From the cell containing the given text, extract its center point as (x, y) coordinate. 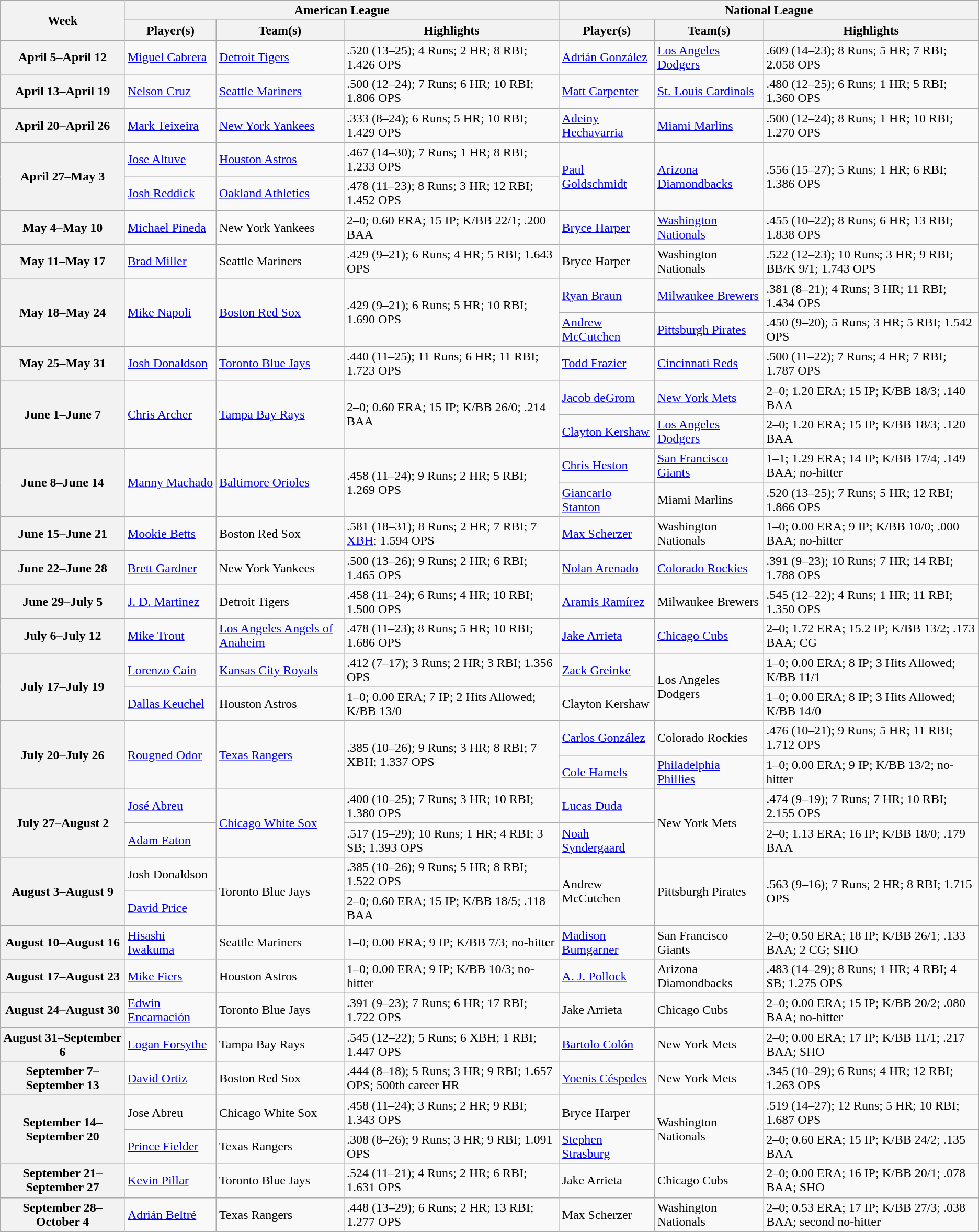
Josh Reddick (170, 194)
.474 (9–19); 7 Runs; 7 HR; 10 RBI; 2.155 OPS (871, 806)
July 17–July 19 (63, 687)
.391 (9–23); 7 Runs; 6 HR; 17 RBI; 1.722 OPS (452, 1011)
2–0; 1.20 ERA; 15 IP; K/BB 18/3; .120 BAA (871, 432)
Baltimore Orioles (280, 483)
Jacob deGrom (607, 398)
Rougned Odor (170, 755)
.480 (12–25); 6 Runs; 1 HR; 5 RBI; 1.360 OPS (871, 91)
1–1; 1.29 ERA; 14 IP; K/BB 17/4; .149 BAA; no-hitter (871, 466)
September 7–September 13 (63, 1079)
José Abreu (170, 806)
St. Louis Cardinals (709, 91)
Bartolo Colón (607, 1044)
April 13–April 19 (63, 91)
Prince Fielder (170, 1147)
Mark Teixeira (170, 126)
.391 (9–23); 10 Runs; 7 HR; 14 RBI; 1.788 OPS (871, 568)
August 10–August 16 (63, 942)
Manny Machado (170, 483)
.478 (11–23); 8 Runs; 5 HR; 10 RBI; 1.686 OPS (452, 636)
June 1–June 7 (63, 415)
1–0; 0.00 ERA; 8 IP; 3 Hits Allowed; K/BB 11/1 (871, 670)
Jose Abreu (170, 1112)
Philadelphia Phillies (709, 772)
.458 (11–24); 6 Runs; 4 HR; 10 RBI; 1.500 OPS (452, 602)
.563 (9–16); 7 Runs; 2 HR; 8 RBI; 1.715 OPS (871, 891)
Cole Hamels (607, 772)
Zack Greinke (607, 670)
Dallas Keuchel (170, 704)
2–0; 1.72 ERA; 15.2 IP; K/BB 13/2; .173 BAA; CG (871, 636)
1–0; 0.00 ERA; 7 IP; 2 Hits Allowed; K/BB 13/0 (452, 704)
Logan Forsythe (170, 1044)
.545 (12–22); 4 Runs; 1 HR; 11 RBI; 1.350 OPS (871, 602)
Adeiny Hechavarria (607, 126)
June 22–June 28 (63, 568)
June 15–June 21 (63, 534)
June 8–June 14 (63, 483)
.500 (12–24); 7 Runs; 6 HR; 10 RBI; 1.806 OPS (452, 91)
Adrián Beltré (170, 1215)
May 25–May 31 (63, 363)
.467 (14–30); 7 Runs; 1 HR; 8 RBI; 1.233 OPS (452, 159)
.519 (14–27); 12 Runs; 5 HR; 10 RBI; 1.687 OPS (871, 1112)
Paul Goldschmidt (607, 176)
September 14–September 20 (63, 1129)
.444 (8–18); 5 Runs; 3 HR; 9 RBI; 1.657 OPS; 500th career HR (452, 1079)
Mike Napoli (170, 312)
J. D. Martinez (170, 602)
July 6–July 12 (63, 636)
.520 (13–25); 4 Runs; 2 HR; 8 RBI; 1.426 OPS (452, 58)
May 11–May 17 (63, 262)
Nolan Arenado (607, 568)
1–0; 0.00 ERA; 9 IP; K/BB 7/3; no-hitter (452, 942)
Miguel Cabrera (170, 58)
.478 (11–23); 8 Runs; 3 HR; 12 RBI; 1.452 OPS (452, 194)
Kansas City Royals (280, 670)
Lucas Duda (607, 806)
.522 (12–23); 10 Runs; 3 HR; 9 RBI; BB/K 9/1; 1.743 OPS (871, 262)
Edwin Encarnación (170, 1011)
2–0; 1.20 ERA; 15 IP; K/BB 18/3; .140 BAA (871, 398)
Lorenzo Cain (170, 670)
.500 (13–26); 9 Runs; 2 HR; 6 RBI; 1.465 OPS (452, 568)
Yoenis Céspedes (607, 1079)
April 20–April 26 (63, 126)
1–0; 0.00 ERA; 9 IP; K/BB 10/3; no-hitter (452, 976)
2–0; 0.60 ERA; 15 IP; K/BB 18/5; .118 BAA (452, 908)
.345 (10–29); 6 Runs; 4 HR; 12 RBI; 1.263 OPS (871, 1079)
.429 (9–21); 6 Runs; 4 HR; 5 RBI; 1.643 OPS (452, 262)
.500 (11–22); 7 Runs; 4 HR; 7 RBI; 1.787 OPS (871, 363)
Mike Fiers (170, 976)
May 4–May 10 (63, 227)
.385 (10–26); 9 Runs; 5 HR; 8 RBI; 1.522 OPS (452, 874)
2–0; 0.00 ERA; 16 IP; K/BB 20/1; .078 BAA; SHO (871, 1180)
National League (769, 10)
.458 (11–24); 3 Runs; 2 HR; 9 RBI; 1.343 OPS (452, 1112)
1–0; 0.00 ERA; 8 IP; 3 Hits Allowed; K/BB 14/0 (871, 704)
Chris Archer (170, 415)
.517 (15–29); 10 Runs; 1 HR; 4 RBI; 3 SB; 1.393 OPS (452, 840)
Noah Syndergaard (607, 840)
September 28–October 4 (63, 1215)
April 27–May 3 (63, 176)
.458 (11–24); 9 Runs; 2 HR; 5 RBI; 1.269 OPS (452, 483)
April 5–April 12 (63, 58)
.308 (8–26); 9 Runs; 3 HR; 9 RBI; 1.091 OPS (452, 1147)
Giancarlo Stanton (607, 500)
1–0; 0.00 ERA; 9 IP; K/BB 10/0; .000 BAA; no-hitter (871, 534)
August 24–August 30 (63, 1011)
.455 (10–22); 8 Runs; 6 HR; 13 RBI; 1.838 OPS (871, 227)
Week (63, 20)
.483 (14–29); 8 Runs; 1 HR; 4 RBI; 4 SB; 1.275 OPS (871, 976)
.524 (11–21); 4 Runs; 2 HR; 6 RBI; 1.631 OPS (452, 1180)
.581 (18–31); 8 Runs; 2 HR; 7 RBI; 7 XBH; 1.594 OPS (452, 534)
Adrián González (607, 58)
Ryan Braun (607, 295)
August 3–August 9 (63, 891)
September 21–September 27 (63, 1180)
Jose Altuve (170, 159)
Adam Eaton (170, 840)
Nelson Cruz (170, 91)
David Price (170, 908)
2–0; 0.60 ERA; 15 IP; K/BB 24/2; .135 BAA (871, 1147)
Carlos González (607, 738)
Kevin Pillar (170, 1180)
Matt Carpenter (607, 91)
2–0; 0.50 ERA; 18 IP; K/BB 26/1; .133 BAA; 2 CG; SHO (871, 942)
American League (342, 10)
May 18–May 24 (63, 312)
Brad Miller (170, 262)
.429 (9–21); 6 Runs; 5 HR; 10 RBI; 1.690 OPS (452, 312)
Mookie Betts (170, 534)
2–0; 1.13 ERA; 16 IP; K/BB 18/0; .179 BAA (871, 840)
1–0; 0.00 ERA; 9 IP; K/BB 13/2; no-hitter (871, 772)
.333 (8–24); 6 Runs; 5 HR; 10 RBI; 1.429 OPS (452, 126)
David Ortiz (170, 1079)
August 31–September 6 (63, 1044)
July 27–August 2 (63, 823)
2–0; 0.60 ERA; 15 IP; K/BB 26/0; .214 BAA (452, 415)
2–0; 0.53 ERA; 17 IP; K/BB 27/3; .038 BAA; second no-hitter (871, 1215)
Todd Frazier (607, 363)
June 29–July 5 (63, 602)
Chris Heston (607, 466)
Mike Trout (170, 636)
Michael Pineda (170, 227)
.400 (10–25); 7 Runs; 3 HR; 10 RBI; 1.380 OPS (452, 806)
2–0; 0.00 ERA; 17 IP; K/BB 11/1; .217 BAA; SHO (871, 1044)
July 20–July 26 (63, 755)
.500 (12–24); 8 Runs; 1 HR; 10 RBI; 1.270 OPS (871, 126)
Madison Bumgarner (607, 942)
.556 (15–27); 5 Runs; 1 HR; 6 RBI; 1.386 OPS (871, 176)
August 17–August 23 (63, 976)
Oakland Athletics (280, 194)
.385 (10–26); 9 Runs; 3 HR; 8 RBI; 7 XBH; 1.337 OPS (452, 755)
Cincinnati Reds (709, 363)
.440 (11–25); 11 Runs; 6 HR; 11 RBI; 1.723 OPS (452, 363)
.476 (10–21); 9 Runs; 5 HR; 11 RBI; 1.712 OPS (871, 738)
2–0; 0.00 ERA; 15 IP; K/BB 20/2; .080 BAA; no-hitter (871, 1011)
Stephen Strasburg (607, 1147)
Los Angeles Angels of Anaheim (280, 636)
Brett Gardner (170, 568)
.609 (14–23); 8 Runs; 5 HR; 7 RBI; 2.058 OPS (871, 58)
Aramis Ramírez (607, 602)
.520 (13–25); 7 Runs; 5 HR; 12 RBI; 1.866 OPS (871, 500)
Hisashi Iwakuma (170, 942)
.412 (7–17); 3 Runs; 2 HR; 3 RBI; 1.356 OPS (452, 670)
.545 (12–22); 5 Runs; 6 XBH; 1 RBI; 1.447 OPS (452, 1044)
A. J. Pollock (607, 976)
.381 (8–21); 4 Runs; 3 HR; 11 RBI; 1.434 OPS (871, 295)
.448 (13–29); 6 Runs; 2 HR; 13 RBI; 1.277 OPS (452, 1215)
.450 (9–20); 5 Runs; 3 HR; 5 RBI; 1.542 OPS (871, 330)
2–0; 0.60 ERA; 15 IP; K/BB 22/1; .200 BAA (452, 227)
